Find where the given text appears and provide that cell's center as (x, y) coordinate. 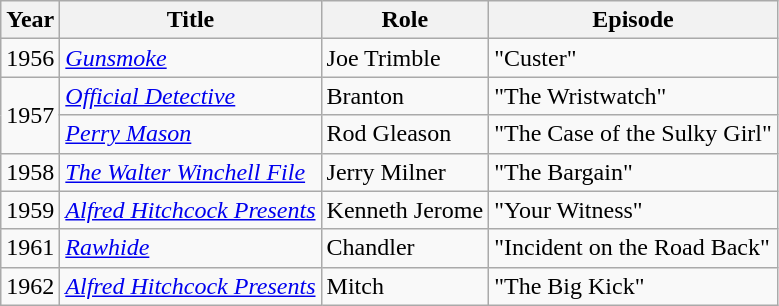
"The Bargain" (634, 172)
1962 (30, 286)
Episode (634, 20)
"Incident on the Road Back" (634, 248)
Jerry Milner (405, 172)
Perry Mason (190, 134)
Branton (405, 96)
Rod Gleason (405, 134)
Joe Trimble (405, 58)
Gunsmoke (190, 58)
1958 (30, 172)
"The Wristwatch" (634, 96)
"The Big Kick" (634, 286)
1961 (30, 248)
Rawhide (190, 248)
1956 (30, 58)
Title (190, 20)
The Walter Winchell File (190, 172)
"The Case of the Sulky Girl" (634, 134)
"Custer" (634, 58)
Role (405, 20)
Year (30, 20)
Mitch (405, 286)
Official Detective (190, 96)
1959 (30, 210)
1957 (30, 115)
Kenneth Jerome (405, 210)
Chandler (405, 248)
"Your Witness" (634, 210)
